Return the [x, y] coordinate for the center point of the cell that contains the specified text.  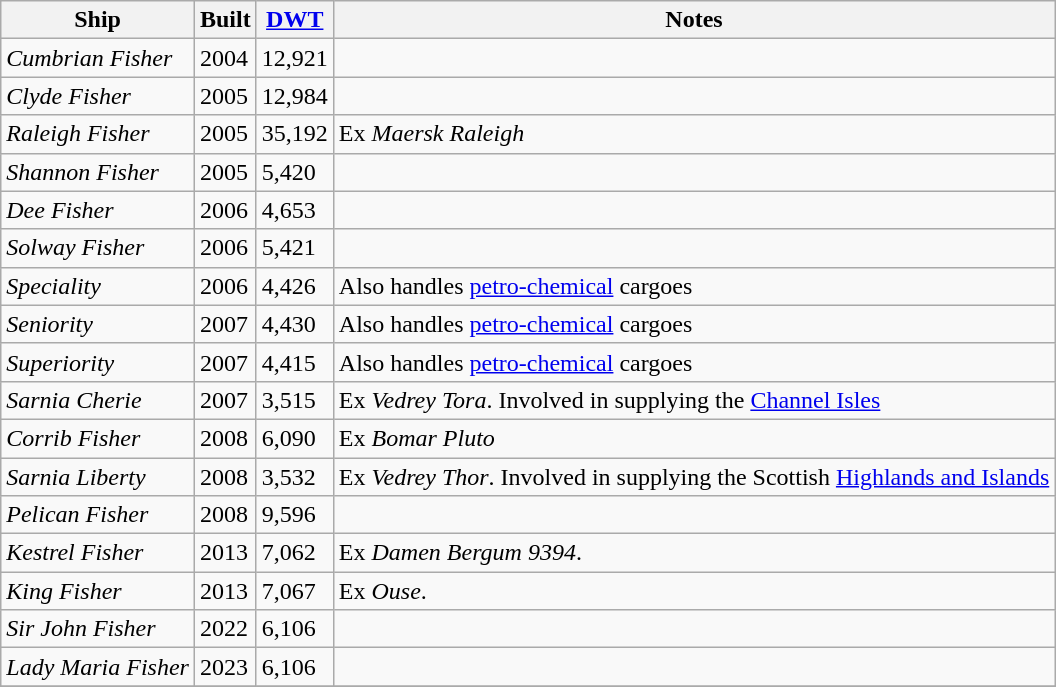
Seniority [98, 324]
Ex Vedrey Thor. Involved in supplying the Scottish Highlands and Islands [694, 477]
12,984 [294, 96]
Ship [98, 20]
Pelican Fisher [98, 515]
4,430 [294, 324]
Sir John Fisher [98, 629]
2004 [225, 58]
Shannon Fisher [98, 172]
DWT [294, 20]
Cumbrian Fisher [98, 58]
Ex Bomar Pluto [694, 438]
9,596 [294, 515]
Sarnia Cherie [98, 400]
Dee Fisher [98, 210]
Ex Maersk Raleigh [694, 134]
Ex Ouse. [694, 591]
Corrib Fisher [98, 438]
3,515 [294, 400]
7,067 [294, 591]
6,090 [294, 438]
Clyde Fisher [98, 96]
5,420 [294, 172]
Raleigh Fisher [98, 134]
Lady Maria Fisher [98, 667]
7,062 [294, 553]
2023 [225, 667]
Superiority [98, 362]
2022 [225, 629]
Notes [694, 20]
35,192 [294, 134]
5,421 [294, 248]
Ex Damen Bergum 9394. [694, 553]
Speciality [98, 286]
King Fisher [98, 591]
4,415 [294, 362]
Kestrel Fisher [98, 553]
12,921 [294, 58]
4,426 [294, 286]
Solway Fisher [98, 248]
4,653 [294, 210]
Built [225, 20]
Sarnia Liberty [98, 477]
Ex Vedrey Tora. Involved in supplying the Channel Isles [694, 400]
3,532 [294, 477]
